Scan for the cell matching the given text and deliver its [x, y] coordinate at center. 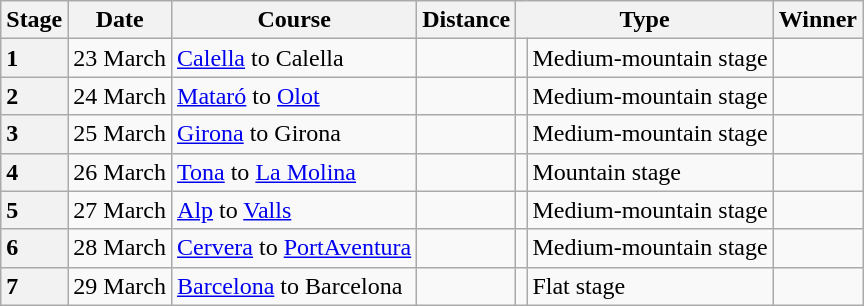
Type [644, 20]
Tona to La Molina [294, 172]
27 March [120, 210]
Distance [466, 20]
Winner [818, 20]
24 March [120, 96]
23 March [120, 58]
Stage [34, 20]
Cervera to PortAventura [294, 248]
1 [34, 58]
Date [120, 20]
28 March [120, 248]
25 March [120, 134]
Course [294, 20]
26 March [120, 172]
Mountain stage [650, 172]
Alp to Valls [294, 210]
5 [34, 210]
Mataró to Olot [294, 96]
3 [34, 134]
7 [34, 286]
6 [34, 248]
29 March [120, 286]
Calella to Calella [294, 58]
2 [34, 96]
4 [34, 172]
Girona to Girona [294, 134]
Flat stage [650, 286]
Barcelona to Barcelona [294, 286]
